Identify which cell holds the provided text, then report its (x, y) central coordinate. 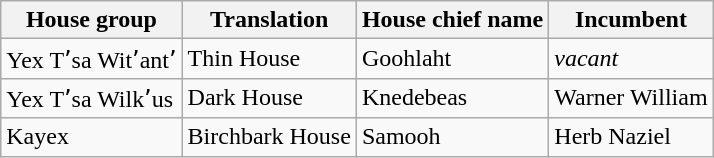
Incumbent (631, 20)
House chief name (452, 20)
Herb Naziel (631, 137)
Goohlaht (452, 59)
Warner William (631, 98)
Translation (269, 20)
Thin House (269, 59)
Yex Tʼsa Witʼantʼ (92, 59)
vacant (631, 59)
Yex Tʼsa Wilkʼus (92, 98)
Kayex (92, 137)
Knedebeas (452, 98)
Birchbark House (269, 137)
Dark House (269, 98)
Samooh (452, 137)
House group (92, 20)
